Identify which cell holds the provided text, then report its [x, y] central coordinate. 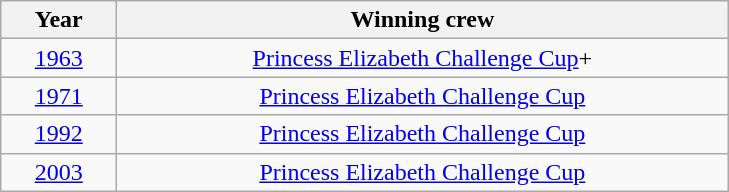
Princess Elizabeth Challenge Cup+ [422, 58]
2003 [59, 172]
1963 [59, 58]
Winning crew [422, 20]
Year [59, 20]
1992 [59, 134]
1971 [59, 96]
